From the cell containing the given text, extract its center point as [X, Y] coordinate. 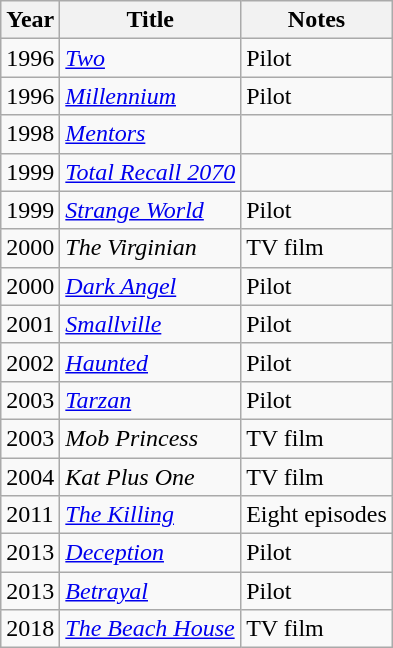
2011 [30, 515]
The Virginian [150, 248]
2002 [30, 362]
Mob Princess [150, 438]
The Killing [150, 515]
Dark Angel [150, 286]
Total Recall 2070 [150, 172]
2004 [30, 477]
Notes [317, 20]
Mentors [150, 134]
2018 [30, 629]
Title [150, 20]
Two [150, 58]
Eight episodes [317, 515]
The Beach House [150, 629]
2001 [30, 324]
Year [30, 20]
Millennium [150, 96]
Tarzan [150, 400]
Kat Plus One [150, 477]
Smallville [150, 324]
Deception [150, 553]
1998 [30, 134]
Haunted [150, 362]
Strange World [150, 210]
Betrayal [150, 591]
